Identify which cell holds the provided text, then report its [X, Y] central coordinate. 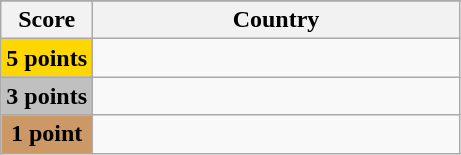
5 points [47, 58]
Country [276, 20]
1 point [47, 134]
3 points [47, 96]
Score [47, 20]
